For the text-containing cell, return its midpoint in (x, y) coordinate format. 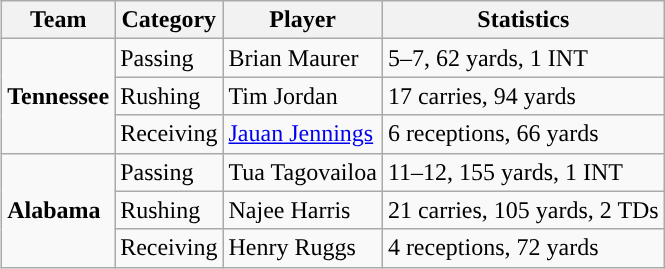
11–12, 155 yards, 1 INT (523, 172)
Alabama (58, 210)
Brian Maurer (302, 58)
Tua Tagovailoa (302, 172)
Najee Harris (302, 210)
Henry Ruggs (302, 248)
17 carries, 94 yards (523, 96)
Category (169, 20)
6 receptions, 66 yards (523, 134)
4 receptions, 72 yards (523, 248)
21 carries, 105 yards, 2 TDs (523, 210)
5–7, 62 yards, 1 INT (523, 58)
Tennessee (58, 96)
Team (58, 20)
Statistics (523, 20)
Jauan Jennings (302, 134)
Player (302, 20)
Tim Jordan (302, 96)
